From the cell containing the given text, extract its center point as (x, y) coordinate. 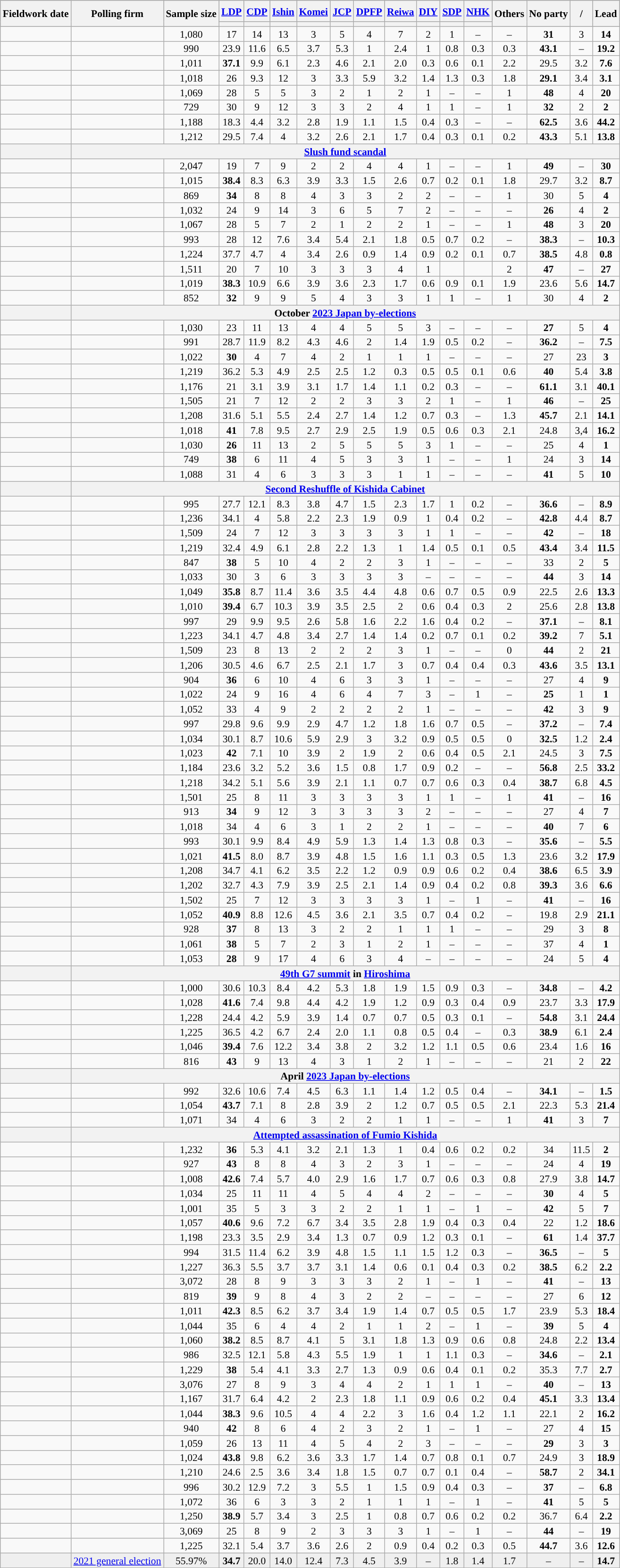
12.4 (313, 1560)
18.3 (231, 122)
44.2 (606, 122)
21.4 (606, 1105)
24.5 (548, 753)
18 (606, 533)
13.3 (606, 591)
729 (192, 108)
30.5 (231, 665)
1,502 (192, 900)
23.7 (548, 1003)
43.4 (548, 548)
24.9 (548, 1457)
1,019 (192, 283)
18.4 (606, 1311)
1,206 (192, 665)
58.7 (548, 1472)
15 (606, 1428)
1,218 (192, 783)
1,001 (192, 1208)
1,071 (192, 1120)
22.1 (548, 1414)
928 (192, 929)
39.2 (548, 636)
10.5 (283, 1414)
913 (192, 812)
61 (548, 1237)
41.5 (231, 855)
3,4 (581, 430)
2021 general election (117, 1560)
1,188 (192, 122)
49th G7 summit in Hiroshima (345, 973)
1,023 (192, 753)
1,046 (192, 1047)
1,060 (192, 1340)
24.6 (231, 1472)
1,232 (192, 1150)
3,069 (192, 1531)
14.1 (606, 416)
31.7 (231, 1399)
1,210 (192, 1472)
1,236 (192, 518)
5.2 (283, 768)
JCP (342, 11)
8.8 (257, 915)
43.3 (548, 137)
56.8 (548, 768)
1,028 (192, 1003)
Ishin (283, 11)
1,511 (192, 269)
32.4 (231, 548)
39.3 (548, 886)
19.2 (606, 48)
55.97% (192, 1560)
Fieldwork date (36, 13)
October 2023 Japan by-elections (345, 313)
42.8 (548, 518)
19.8 (548, 915)
749 (192, 459)
1,032 (192, 210)
1,229 (192, 1369)
40.6 (231, 1222)
8.0 (257, 855)
4.0 (313, 1179)
1,505 (192, 401)
1,033 (192, 577)
38.2 (231, 1340)
45.1 (548, 1399)
927 (192, 1164)
54.8 (548, 1018)
8.1 (606, 621)
996 (192, 1487)
27.9 (548, 1179)
1,015 (192, 181)
36.3 (231, 1267)
34.2 (231, 783)
36.7 (548, 1517)
1,224 (192, 254)
2,047 (192, 166)
7.3 (342, 1560)
18.6 (606, 1222)
DPFP (369, 11)
30.2 (231, 1487)
43.6 (548, 665)
NHK (478, 11)
1,061 (192, 944)
28.7 (231, 342)
44.7 (548, 1546)
1,024 (192, 1457)
32.7 (231, 886)
47 (548, 269)
CDP (257, 11)
Second Reshuffle of Kishida Cabinet (345, 489)
1,000 (192, 987)
1,049 (192, 591)
1,167 (192, 1399)
994 (192, 1253)
22.3 (548, 1105)
43.8 (231, 1457)
991 (192, 342)
62.5 (548, 122)
816 (192, 1061)
1,223 (192, 636)
35.3 (548, 1369)
42.3 (231, 1311)
38.7 (548, 783)
847 (192, 562)
11.9 (257, 342)
No party (548, 13)
1,228 (192, 1018)
33.2 (606, 768)
8.2 (283, 342)
1,212 (192, 137)
Reiwa (401, 11)
3,072 (192, 1282)
990 (192, 48)
1,021 (192, 855)
Attempted assassination of Fumio Kishida (345, 1135)
3,076 (192, 1385)
1,501 (192, 797)
42.6 (231, 1179)
1,054 (192, 1105)
38.4 (231, 181)
43.7 (231, 1105)
29.1 (548, 78)
1,202 (192, 886)
37.2 (548, 723)
40.9 (231, 915)
7.9 (283, 886)
1,198 (192, 1237)
819 (192, 1296)
21.1 (606, 915)
1,010 (192, 606)
29.8 (231, 723)
29.7 (548, 181)
Others (510, 13)
1,053 (192, 958)
995 (192, 504)
1,008 (192, 1179)
Komei (313, 11)
8.9 (606, 504)
1,250 (192, 1517)
1,069 (192, 92)
31.5 (231, 1253)
852 (192, 298)
34.6 (548, 1355)
1,227 (192, 1267)
9.3 (257, 78)
/ (581, 13)
April 2023 Japan by-elections (345, 1076)
41.6 (231, 1003)
11.6 (257, 48)
38.6 (548, 871)
1,067 (192, 224)
12.2 (283, 1047)
992 (192, 1090)
45.7 (548, 416)
940 (192, 1428)
23.4 (548, 1047)
14.0 (283, 1560)
1,080 (192, 34)
DIY (428, 11)
49 (548, 166)
18.9 (606, 1457)
904 (192, 680)
43.1 (548, 48)
1,184 (192, 768)
Slush fund scandal (345, 151)
23.3 (231, 1237)
34.8 (548, 987)
Polling firm (117, 13)
36.6 (548, 504)
7.8 (257, 430)
25.6 (548, 606)
35.6 (548, 841)
LDP (231, 11)
Lead (606, 13)
35.8 (231, 591)
1,057 (192, 1222)
1,088 (192, 474)
1,176 (192, 386)
32.6 (231, 1090)
7.7 (581, 1369)
20.0 (257, 1560)
27.7 (231, 504)
986 (192, 1355)
22.5 (548, 591)
869 (192, 195)
31.6 (231, 416)
32.1 (231, 1546)
SDP (452, 11)
Sample size (192, 13)
1,059 (192, 1443)
61.1 (548, 386)
12.9 (257, 1487)
10.9 (257, 283)
13.1 (606, 665)
30.6 (231, 987)
40.1 (606, 386)
46 (548, 401)
1,072 (192, 1502)
